Capture the cell that displays the provided text and extract its [x, y] central coordinate. 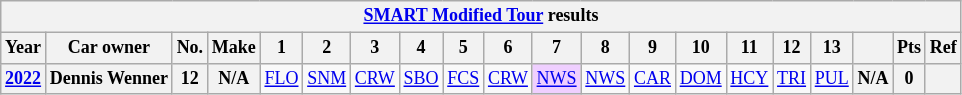
2022 [24, 78]
Pts [910, 48]
11 [750, 48]
SNM [327, 78]
6 [508, 48]
HCY [750, 78]
FLO [282, 78]
SMART Modified Tour results [481, 16]
No. [190, 48]
3 [376, 48]
TRI [792, 78]
Dennis Wenner [108, 78]
DOM [700, 78]
4 [421, 48]
Make [234, 48]
Ref [943, 48]
0 [910, 78]
CAR [653, 78]
PUL [832, 78]
7 [556, 48]
Year [24, 48]
SBO [421, 78]
Car owner [108, 48]
13 [832, 48]
5 [464, 48]
2 [327, 48]
1 [282, 48]
8 [606, 48]
10 [700, 48]
FCS [464, 78]
9 [653, 48]
